Capture the cell that displays the provided text and extract its [X, Y] central coordinate. 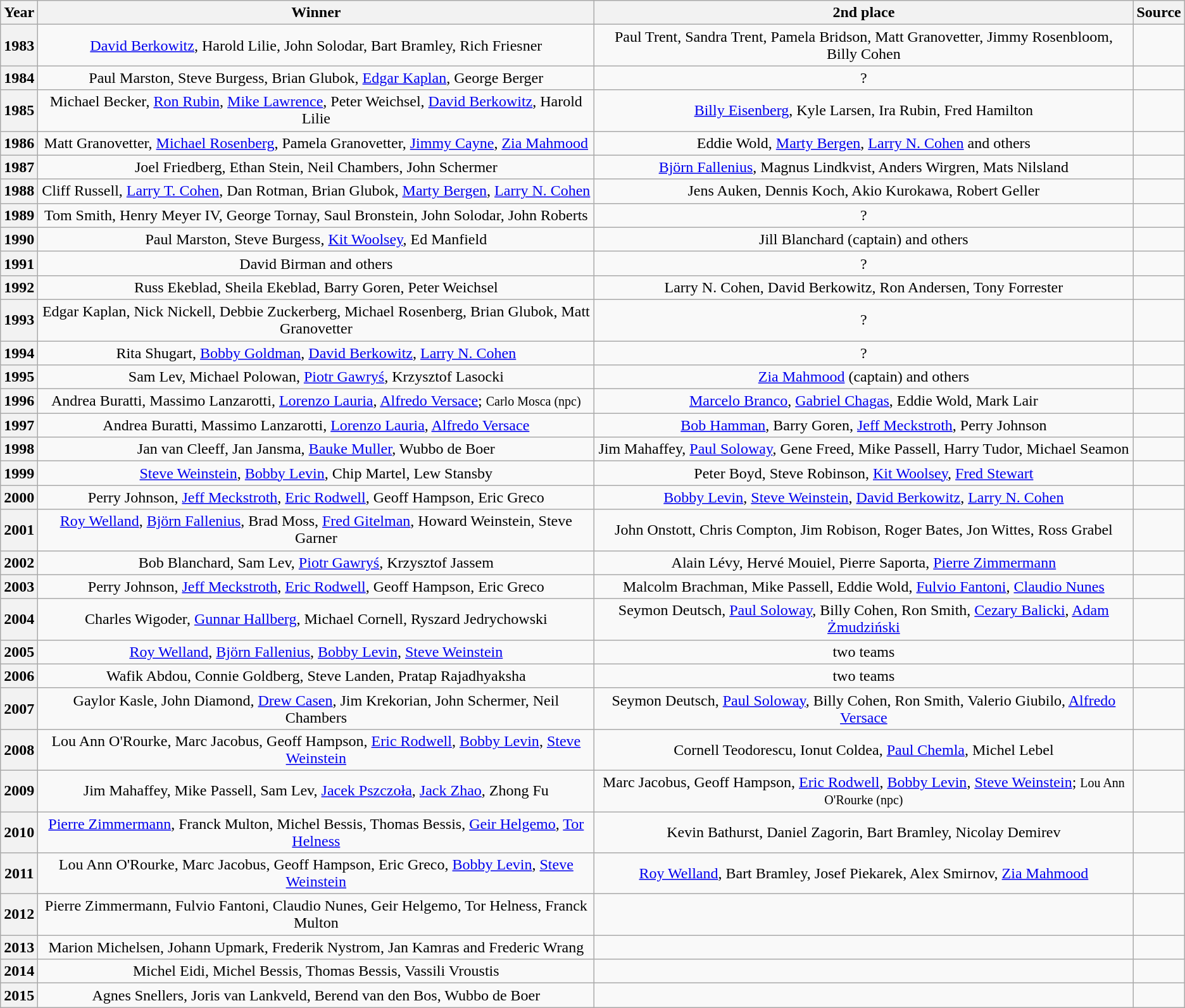
2010 [19, 831]
1994 [19, 352]
Björn Fallenius, Magnus Lindkvist, Anders Wirgren, Mats Nilsland [863, 167]
1998 [19, 449]
2001 [19, 530]
2006 [19, 676]
Cliff Russell, Larry T. Cohen, Dan Rotman, Brian Glubok, Marty Bergen, Larry N. Cohen [317, 191]
Alain Lévy, Hervé Mouiel, Pierre Saporta, Pierre Zimmermann [863, 563]
Wafik Abdou, Connie Goldberg, Steve Landen, Pratap Rajadhyaksha [317, 676]
Lou Ann O'Rourke, Marc Jacobus, Geoff Hampson, Eric Greco, Bobby Levin, Steve Weinstein [317, 873]
Cornell Teodorescu, Ionut Coldea, Paul Chemla, Michel Lebel [863, 749]
2015 [19, 995]
Pierre Zimmermann, Fulvio Fantoni, Claudio Nunes, Geir Helgemo, Tor Helness, Franck Multon [317, 915]
Russ Ekeblad, Sheila Ekeblad, Barry Goren, Peter Weichsel [317, 287]
1995 [19, 377]
1999 [19, 473]
Michael Becker, Ron Rubin, Mike Lawrence, Peter Weichsel, David Berkowitz, Harold Lilie [317, 110]
Eddie Wold, Marty Bergen, Larry N. Cohen and others [863, 143]
David Berkowitz, Harold Lilie, John Solodar, Bart Bramley, Rich Friesner [317, 46]
Bobby Levin, Steve Weinstein, David Berkowitz, Larry N. Cohen [863, 497]
1984 [19, 78]
Roy Welland, Björn Fallenius, Brad Moss, Fred Gitelman, Howard Weinstein, Steve Garner [317, 530]
Source [1158, 13]
2002 [19, 563]
Matt Granovetter, Michael Rosenberg, Pamela Granovetter, Jimmy Cayne, Zia Mahmood [317, 143]
1996 [19, 401]
1990 [19, 239]
Bob Hamman, Barry Goren, Jeff Meckstroth, Perry Johnson [863, 425]
Peter Boyd, Steve Robinson, Kit Woolsey, Fred Stewart [863, 473]
Marcelo Branco, Gabriel Chagas, Eddie Wold, Mark Lair [863, 401]
Tom Smith, Henry Meyer IV, George Tornay, Saul Bronstein, John Solodar, John Roberts [317, 215]
Jim Mahaffey, Mike Passell, Sam Lev, Jacek Pszczoła, Jack Zhao, Zhong Fu [317, 791]
1991 [19, 263]
Larry N. Cohen, David Berkowitz, Ron Andersen, Tony Forrester [863, 287]
Rita Shugart, Bobby Goldman, David Berkowitz, Larry N. Cohen [317, 352]
1992 [19, 287]
1987 [19, 167]
Billy Eisenberg, Kyle Larsen, Ira Rubin, Fred Hamilton [863, 110]
Malcolm Brachman, Mike Passell, Eddie Wold, Fulvio Fantoni, Claudio Nunes [863, 587]
Roy Welland, Bart Bramley, Josef Piekarek, Alex Smirnov, Zia Mahmood [863, 873]
1986 [19, 143]
Gaylor Kasle, John Diamond, Drew Casen, Jim Krekorian, John Schermer, Neil Chambers [317, 709]
1988 [19, 191]
Michel Eidi, Michel Bessis, Thomas Bessis, Vassili Vroustis [317, 971]
Kevin Bathurst, Daniel Zagorin, Bart Bramley, Nicolay Demirev [863, 831]
Andrea Buratti, Massimo Lanzarotti, Lorenzo Lauria, Alfredo Versace [317, 425]
1983 [19, 46]
1989 [19, 215]
Pierre Zimmermann, Franck Multon, Michel Bessis, Thomas Bessis, Geir Helgemo, Tor Helness [317, 831]
Edgar Kaplan, Nick Nickell, Debbie Zuckerberg, Michael Rosenberg, Brian Glubok, Matt Granovetter [317, 320]
Jens Auken, Dennis Koch, Akio Kurokawa, Robert Geller [863, 191]
Steve Weinstein, Bobby Levin, Chip Martel, Lew Stansby [317, 473]
Jill Blanchard (captain) and others [863, 239]
Winner [317, 13]
Joel Friedberg, Ethan Stein, Neil Chambers, John Schermer [317, 167]
Lou Ann O'Rourke, Marc Jacobus, Geoff Hampson, Eric Rodwell, Bobby Levin, Steve Weinstein [317, 749]
2009 [19, 791]
2007 [19, 709]
Andrea Buratti, Massimo Lanzarotti, Lorenzo Lauria, Alfredo Versace; Carlo Mosca (npc) [317, 401]
2004 [19, 619]
Sam Lev, Michael Polowan, Piotr Gawryś, Krzysztof Lasocki [317, 377]
Paul Marston, Steve Burgess, Brian Glubok, Edgar Kaplan, George Berger [317, 78]
Marion Michelsen, Johann Upmark, Frederik Nystrom, Jan Kamras and Frederic Wrang [317, 947]
John Onstott, Chris Compton, Jim Robison, Roger Bates, Jon Wittes, Ross Grabel [863, 530]
Marc Jacobus, Geoff Hampson, Eric Rodwell, Bobby Levin, Steve Weinstein; Lou Ann O'Rourke (npc) [863, 791]
2011 [19, 873]
Charles Wigoder, Gunnar Hallberg, Michael Cornell, Ryszard Jedrychowski [317, 619]
Paul Marston, Steve Burgess, Kit Woolsey, Ed Manfield [317, 239]
Roy Welland, Björn Fallenius, Bobby Levin, Steve Weinstein [317, 652]
Agnes Snellers, Joris van Lankveld, Berend van den Bos, Wubbo de Boer [317, 995]
Zia Mahmood (captain) and others [863, 377]
Year [19, 13]
Bob Blanchard, Sam Lev, Piotr Gawryś, Krzysztof Jassem [317, 563]
2013 [19, 947]
1985 [19, 110]
David Birman and others [317, 263]
2005 [19, 652]
2003 [19, 587]
1993 [19, 320]
2008 [19, 749]
2014 [19, 971]
2000 [19, 497]
Paul Trent, Sandra Trent, Pamela Bridson, Matt Granovetter, Jimmy Rosenbloom, Billy Cohen [863, 46]
1997 [19, 425]
Jan van Cleeff, Jan Jansma, Bauke Muller, Wubbo de Boer [317, 449]
Seymon Deutsch, Paul Soloway, Billy Cohen, Ron Smith, Cezary Balicki, Adam Żmudziński [863, 619]
Seymon Deutsch, Paul Soloway, Billy Cohen, Ron Smith, Valerio Giubilo, Alfredo Versace [863, 709]
Jim Mahaffey, Paul Soloway, Gene Freed, Mike Passell, Harry Tudor, Michael Seamon [863, 449]
2012 [19, 915]
2nd place [863, 13]
